Search for the cell housing the specified text and yield its [x, y] center coordinate. 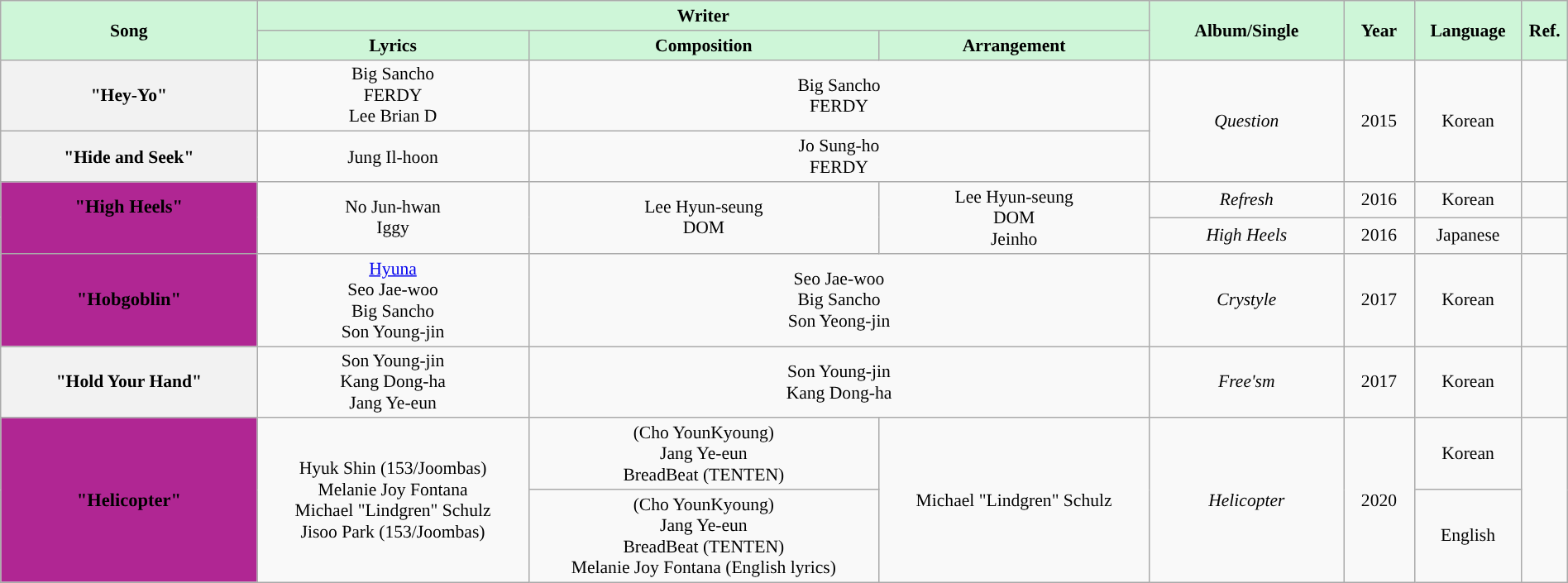
Question [1247, 121]
Composition [703, 45]
"High Heels" [129, 218]
2015 [1379, 121]
Free'sm [1247, 382]
"Hey-Yo" [129, 96]
"Helicopter" [129, 499]
"Hold Your Hand" [129, 382]
Crystyle [1247, 299]
Ref. [1545, 30]
Michael "Lindgren" Schulz [1014, 499]
Seo Jae-woo Big Sancho Son Yeong-jin [839, 299]
(Cho YounKyoung)Jang Ye-eunBreadBeat (TENTEN)Melanie Joy Fontana (English lyrics) [703, 536]
Song [129, 30]
Refresh [1247, 200]
2020 [1379, 499]
"Hobgoblin" [129, 299]
Jung Il-hoon [393, 157]
Hyuk Shin (153/Joombas)Melanie Joy FontanaMichael "Lindgren" SchulzJisoo Park (153/Joombas) [393, 499]
High Heels [1247, 235]
Big Sancho FERDY Lee Brian D [393, 96]
Helicopter [1247, 499]
Year [1379, 30]
Writer [703, 16]
"Hide and Seek" [129, 157]
Son Young-jin Kang Dong-ha Jang Ye-eun [393, 382]
Album/Single [1247, 30]
Lee Hyun-seung DOM Jeinho [1014, 218]
Lee Hyun-seung DOM [703, 218]
(Cho YounKyoung)Jang Ye-eunBreadBeat (TENTEN) [703, 453]
Language [1468, 30]
No Jun-hwan Iggy [393, 218]
Lyrics [393, 45]
English [1468, 536]
Big Sancho FERDY [839, 96]
Arrangement [1014, 45]
Japanese [1468, 235]
Jo Sung-ho FERDY [839, 157]
Son Young-jin Kang Dong-ha [839, 382]
Hyuna Seo Jae-woo Big Sancho Son Young-jin [393, 299]
